Capture the cell that displays the provided text and extract its [X, Y] central coordinate. 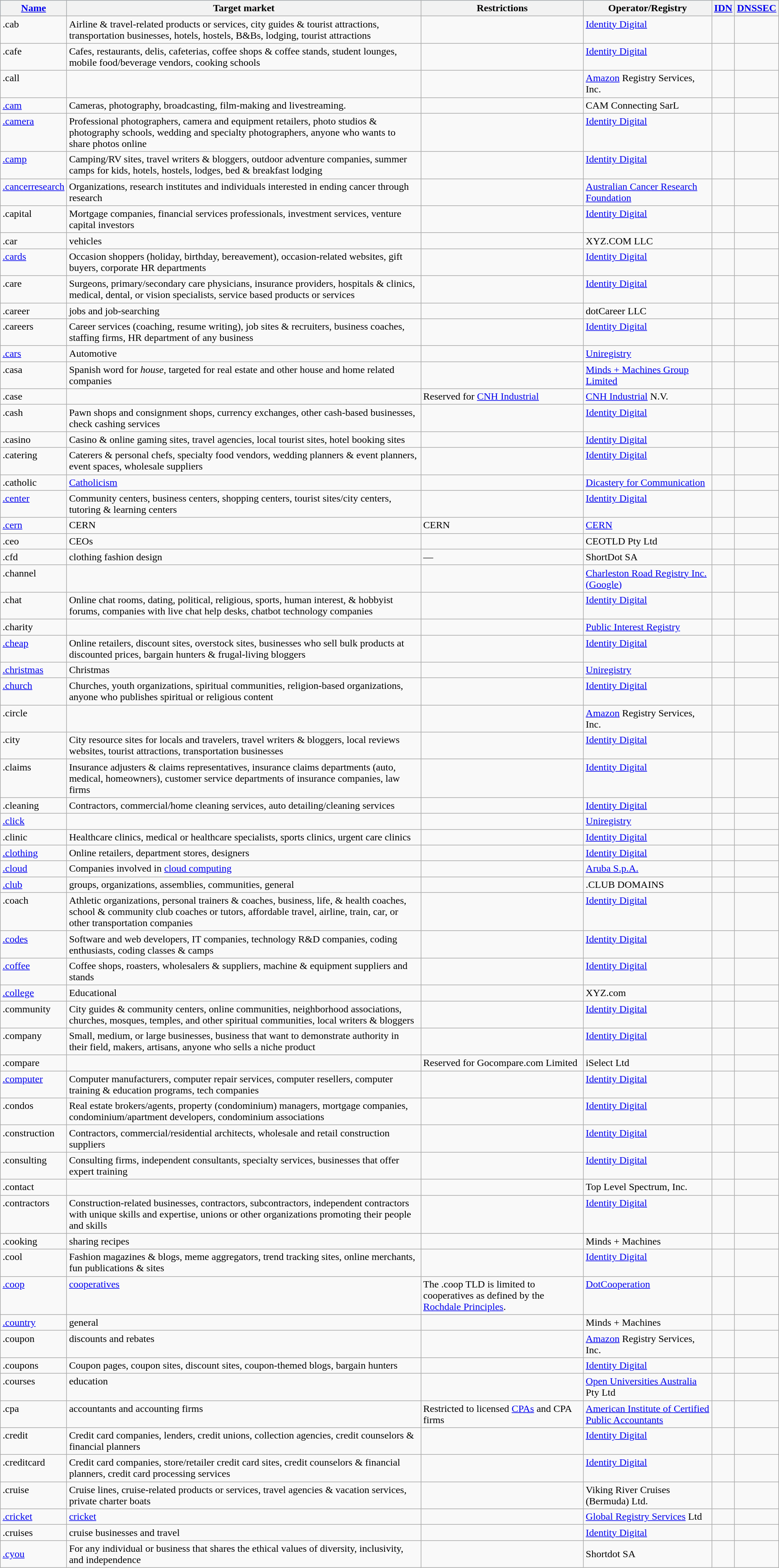
.case [34, 397]
.cab [34, 30]
Top Level Spectrum, Inc. [648, 1187]
Spanish word for house, targeted for real estate and other house and home related companies [244, 375]
Dicastery for Communication [648, 482]
Shortdot SA [648, 1554]
.college [34, 993]
Companies involved in cloud computing [244, 869]
CEOs [244, 541]
Real estate brokers/agents, property (condominium) managers, mortgage companies, condominium/apartment developers, condominium associations [244, 1111]
Computer manufacturers, computer repair services, computer resellers, computer training & education programs, tech companies [244, 1085]
Career services (coaching, resume writing), job sites & recruiters, business coaches, staffing firms, HR department of any business [244, 332]
Catholicism [244, 482]
Charleston Road Registry Inc. (Google) [648, 579]
Pawn shops and consignment shops, currency exchanges, other cash-based businesses, check cashing services [244, 418]
.claims [34, 778]
Cruise lines, cruise-related products or services, travel agencies & vacation services, private charter boats [244, 1495]
.contact [34, 1187]
Minds + Machines Group Limited [648, 375]
.creditcard [34, 1469]
.capital [34, 219]
IDN [723, 8]
.charity [34, 627]
CNH Industrial N.V. [648, 397]
Caterers & personal chefs, specialty food vendors, wedding planners & event planners, event spaces, wholesale suppliers [244, 461]
CEOTLD Pty Ltd [648, 541]
XYZ.com [648, 993]
.coach [34, 912]
.construction [34, 1139]
.company [34, 1041]
.codes [34, 944]
clothing fashion design [244, 557]
XYZ.COM LLC [648, 241]
.cruise [34, 1495]
cruise businesses and travel [244, 1533]
.careers [34, 332]
.coop [34, 1295]
Churches, youth organizations, spiritual communities, religion-based organizations, anyone who publishes spiritual or religious content [244, 692]
Occasion shoppers (holiday, birthday, bereavement), occasion-related websites, gift buyers, corporate HR departments [244, 262]
.chat [34, 605]
Target market [244, 8]
.care [34, 289]
Mortgage companies, financial services professionals, investment services, venture capital investors [244, 219]
.cloud [34, 869]
Consulting firms, independent consultants, specialty services, businesses that offer expert training [244, 1165]
Credit card companies, store/retailer credit card sites, credit counselors & financial planners, credit card processing services [244, 1469]
American Institute of Certified Public Accountants [648, 1414]
.ceo [34, 541]
Organizations, research institutes and individuals interested in ending cancer through research [244, 192]
Restricted to licensed CPAs and CPA firms [502, 1414]
Community centers, business centers, shopping centers, tourist sites/city centers, tutoring & learning centers [244, 504]
DotCooperation [648, 1295]
.courses [34, 1387]
iSelect Ltd [648, 1063]
.cool [34, 1263]
.clinic [34, 837]
accountants and accounting firms [244, 1414]
.career [34, 311]
.cricket [34, 1517]
.country [34, 1322]
sharing recipes [244, 1241]
.cruises [34, 1533]
Public Interest Registry [648, 627]
.credit [34, 1441]
jobs and job-searching [244, 311]
DNSSEC [757, 8]
For any individual or business that shares the ethical values of diversity, inclusivity, and independence [244, 1554]
education [244, 1387]
Fashion magazines & blogs, meme aggregators, trend tracking sites, online merchants, fun publications & sites [244, 1263]
Open Universities Australia Pty Ltd [648, 1387]
.consulting [34, 1165]
Reserved for Gocompare.com Limited [502, 1063]
City resource sites for locals and travelers, travel writers & bloggers, local reviews websites, tourist attractions, transportation businesses [244, 746]
groups, organizations, assemblies, communities, general [244, 885]
Small, medium, or large businesses, business that want to demonstrate authority in their field, makers, artisans, anyone who sells a niche product [244, 1041]
cooperatives [244, 1295]
.car [34, 241]
.cafe [34, 57]
.cpa [34, 1414]
Cameras, photography, broadcasting, film-making and livestreaming. [244, 105]
.community [34, 1014]
Educational [244, 993]
Operator/Registry [648, 8]
.cern [34, 525]
Contractors, commercial/home cleaning services, auto detailing/cleaning services [244, 805]
general [244, 1322]
.cfd [34, 557]
.clothing [34, 853]
Software and web developers, IT companies, technology R&D companies, coding enthusiasts, coding classes & camps [244, 944]
Coupon pages, coupon sites, discount sites, coupon-themed blogs, bargain hunters [244, 1365]
Casino & online gaming sites, travel agencies, local tourist sites, hotel booking sites [244, 440]
.compare [34, 1063]
discounts and rebates [244, 1344]
.call [34, 84]
cricket [244, 1517]
.cheap [34, 649]
.contractors [34, 1214]
.catering [34, 461]
ShortDot SA [648, 557]
.coffee [34, 972]
.christmas [34, 670]
Global Registry Services Ltd [648, 1517]
Reserved for CNH Industrial [502, 397]
.casino [34, 440]
.church [34, 692]
.cards [34, 262]
vehicles [244, 241]
Christmas [244, 670]
.coupon [34, 1344]
.coupons [34, 1365]
.cash [34, 418]
dotCareer LLC [648, 311]
Aruba S.p.A. [648, 869]
— [502, 557]
.condos [34, 1111]
.cars [34, 354]
.cyou [34, 1554]
.cam [34, 105]
.camera [34, 132]
.casa [34, 375]
Australian Cancer Research Foundation [648, 192]
The .coop TLD is limited to cooperatives as defined by the Rochdale Principles. [502, 1295]
Camping/RV sites, travel writers & bloggers, outdoor adventure companies, summer camps for kids, hotels, hostels, lodges, bed & breakfast lodging [244, 165]
Automotive [244, 354]
.circle [34, 718]
Online retailers, discount sites, overstock sites, businesses who sell bulk products at discounted prices, bargain hunters & frugal-living bloggers [244, 649]
.catholic [34, 482]
Cafes, restaurants, delis, cafeterias, coffee shops & coffee stands, student lounges, mobile food/beverage vendors, cooking schools [244, 57]
.city [34, 746]
Name [34, 8]
.camp [34, 165]
Online retailers, department stores, designers [244, 853]
.computer [34, 1085]
.club [34, 885]
.channel [34, 579]
Healthcare clinics, medical or healthcare specialists, sports clinics, urgent care clinics [244, 837]
.center [34, 504]
Credit card companies, lenders, credit unions, collection agencies, credit counselors & financial planners [244, 1441]
.click [34, 821]
Contractors, commercial/residential architects, wholesale and retail construction suppliers [244, 1139]
CAM Connecting SarL [648, 105]
Viking River Cruises (Bermuda) Ltd. [648, 1495]
Coffee shops, roasters, wholesalers & suppliers, machine & equipment suppliers and stands [244, 972]
.cooking [34, 1241]
Restrictions [502, 8]
.CLUB DOMAINS [648, 885]
.cancerresearch [34, 192]
.cleaning [34, 805]
